From the cell containing the given text, extract its center point as (X, Y) coordinate. 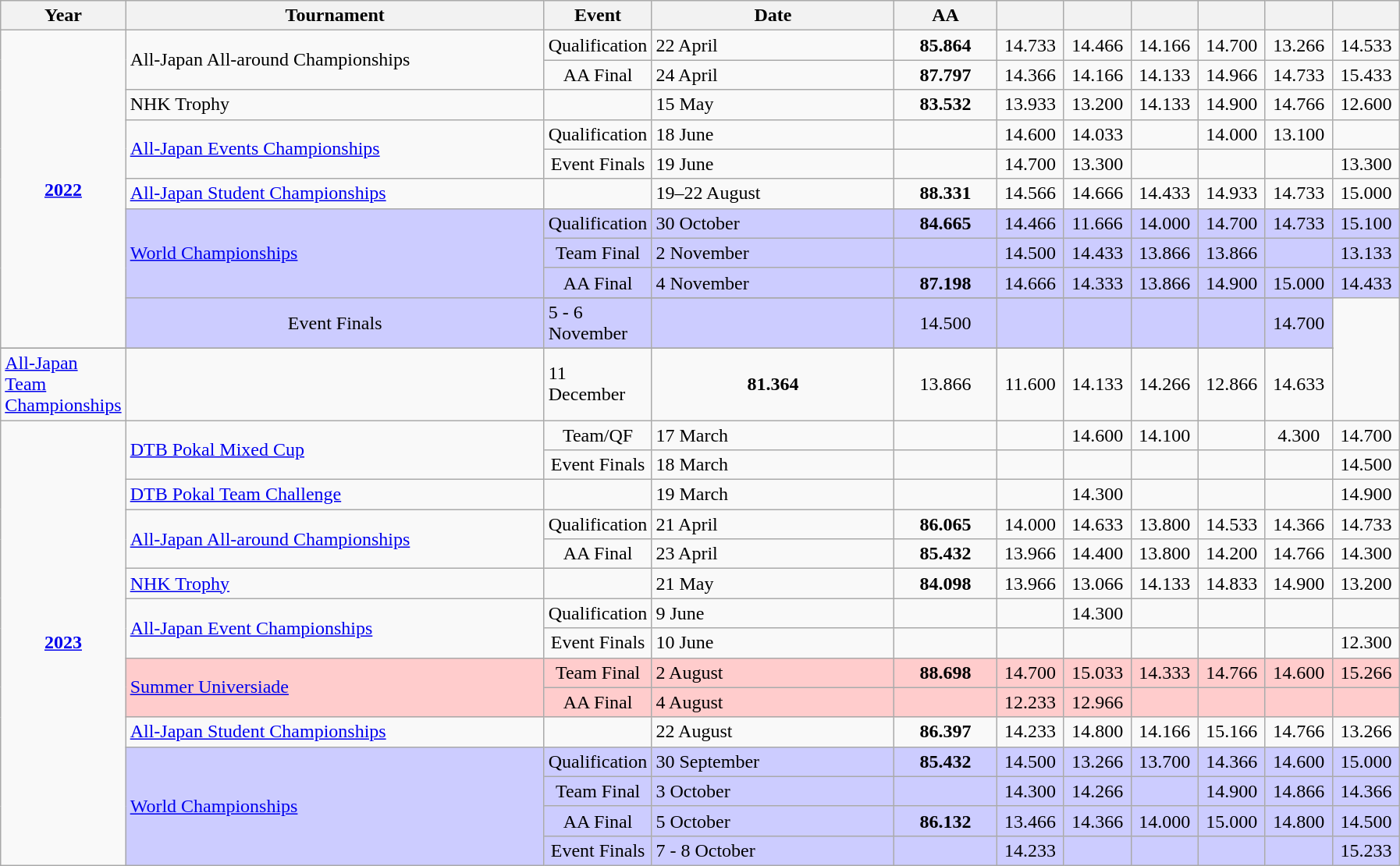
4.300 (1299, 435)
14.033 (1097, 134)
14.200 (1231, 554)
Event (598, 16)
DTB Pokal Mixed Cup (335, 449)
9 June (773, 613)
14.400 (1097, 554)
13.066 (1097, 584)
12.233 (1030, 702)
14.100 (1164, 435)
5 - 6 November (598, 323)
3 October (773, 791)
11.666 (1097, 223)
15.166 (1231, 732)
15.433 (1366, 75)
13.100 (1299, 134)
22 August (773, 732)
10 June (773, 643)
18 March (773, 465)
15.100 (1366, 223)
86.132 (946, 821)
19 March (773, 495)
2023 (63, 643)
24 April (773, 75)
4 November (773, 282)
19 June (773, 164)
15.033 (1097, 673)
15 May (773, 105)
DTB Pokal Team Challenge (335, 495)
14.833 (1231, 584)
88.331 (946, 193)
2 August (773, 673)
85.864 (946, 45)
Team/QF (598, 435)
12.600 (1366, 105)
17 March (773, 435)
Summer Universiade (335, 687)
11.600 (1030, 384)
14.966 (1231, 75)
81.364 (773, 384)
84.665 (946, 223)
11 December (598, 384)
Tournament (335, 16)
83.532 (946, 105)
2022 (63, 190)
15.266 (1366, 673)
12.866 (1231, 384)
13.933 (1030, 105)
14.933 (1231, 193)
13.700 (1164, 761)
21 May (773, 584)
All-Japan Event Championships (335, 628)
Year (63, 16)
13.133 (1366, 253)
30 October (773, 223)
88.698 (946, 673)
23 April (773, 554)
2 November (773, 253)
84.098 (946, 584)
19–22 August (773, 193)
18 June (773, 134)
14.866 (1299, 791)
14.566 (1030, 193)
12.300 (1366, 643)
AA (946, 16)
87.797 (946, 75)
13.466 (1030, 821)
86.065 (946, 524)
22 April (773, 45)
Date (773, 16)
12.966 (1097, 702)
15.233 (1366, 850)
87.198 (946, 282)
30 September (773, 761)
All-Japan Team Championships (63, 384)
21 April (773, 524)
86.397 (946, 732)
5 October (773, 821)
7 - 8 October (773, 850)
4 August (773, 702)
All-Japan Events Championships (335, 149)
